Determine the (x, y) coordinate at the center of the cell enclosing the given text.  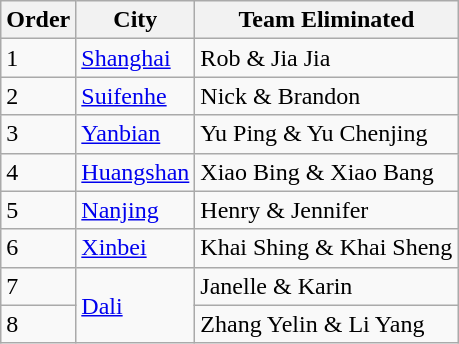
Yanbian (136, 134)
3 (38, 134)
Khai Shing & Khai Sheng (326, 248)
Henry & Jennifer (326, 210)
Nick & Brandon (326, 96)
Nanjing (136, 210)
1 (38, 58)
Team Eliminated (326, 20)
City (136, 20)
Xiao Bing & Xiao Bang (326, 172)
Shanghai (136, 58)
Zhang Yelin & Li Yang (326, 324)
5 (38, 210)
Rob & Jia Jia (326, 58)
Suifenhe (136, 96)
7 (38, 286)
Dali (136, 305)
Janelle & Karin (326, 286)
Order (38, 20)
8 (38, 324)
6 (38, 248)
2 (38, 96)
Huangshan (136, 172)
Xinbei (136, 248)
4 (38, 172)
Yu Ping & Yu Chenjing (326, 134)
